Output the [x, y] coordinate of the center of the cell containing the given text.  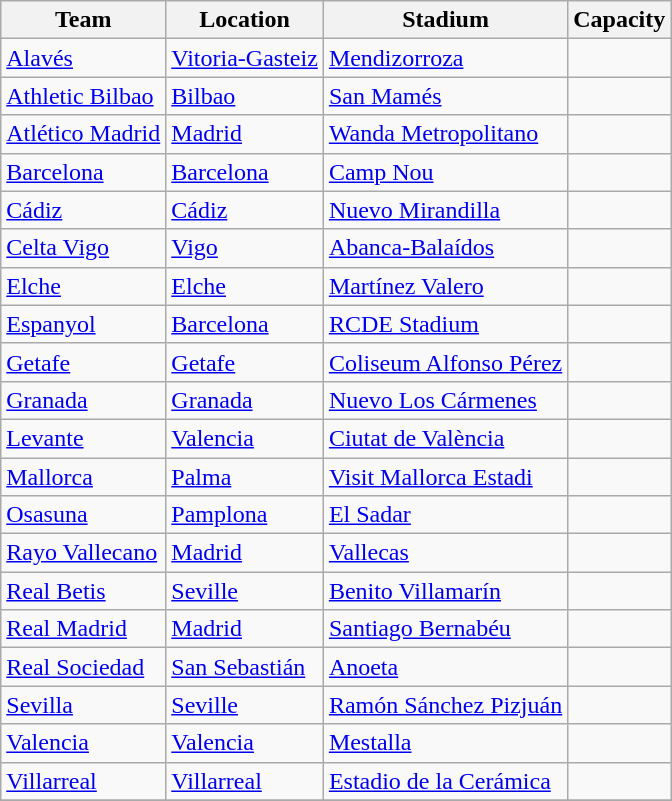
Location [245, 20]
Capacity [620, 20]
Real Madrid [84, 629]
Anoeta [445, 667]
Camp Nou [445, 172]
Nuevo Mirandilla [445, 210]
San Mamés [445, 96]
Rayo Vallecano [84, 553]
Nuevo Los Cármenes [445, 400]
Abanca-Balaídos [445, 248]
Celta Vigo [84, 248]
Vigo [245, 248]
Real Betis [84, 591]
RCDE Stadium [445, 324]
Mallorca [84, 477]
Benito Villamarín [445, 591]
Pamplona [245, 515]
Coliseum Alfonso Pérez [445, 362]
Mendizorroza [445, 58]
Levante [84, 438]
Bilbao [245, 96]
Alavés [84, 58]
Palma [245, 477]
Ramón Sánchez Pizjuán [445, 705]
Osasuna [84, 515]
San Sebastián [245, 667]
Estadio de la Cerámica [445, 781]
Visit Mallorca Estadi [445, 477]
Atlético Madrid [84, 134]
Real Sociedad [84, 667]
Sevilla [84, 705]
Stadium [445, 20]
Team [84, 20]
Santiago Bernabéu [445, 629]
Vallecas [445, 553]
El Sadar [445, 515]
Espanyol [84, 324]
Wanda Metropolitano [445, 134]
Vitoria-Gasteiz [245, 58]
Ciutat de València [445, 438]
Mestalla [445, 743]
Athletic Bilbao [84, 96]
Martínez Valero [445, 286]
